Locate the cell with the specified text and output its (x, y) center coordinate. 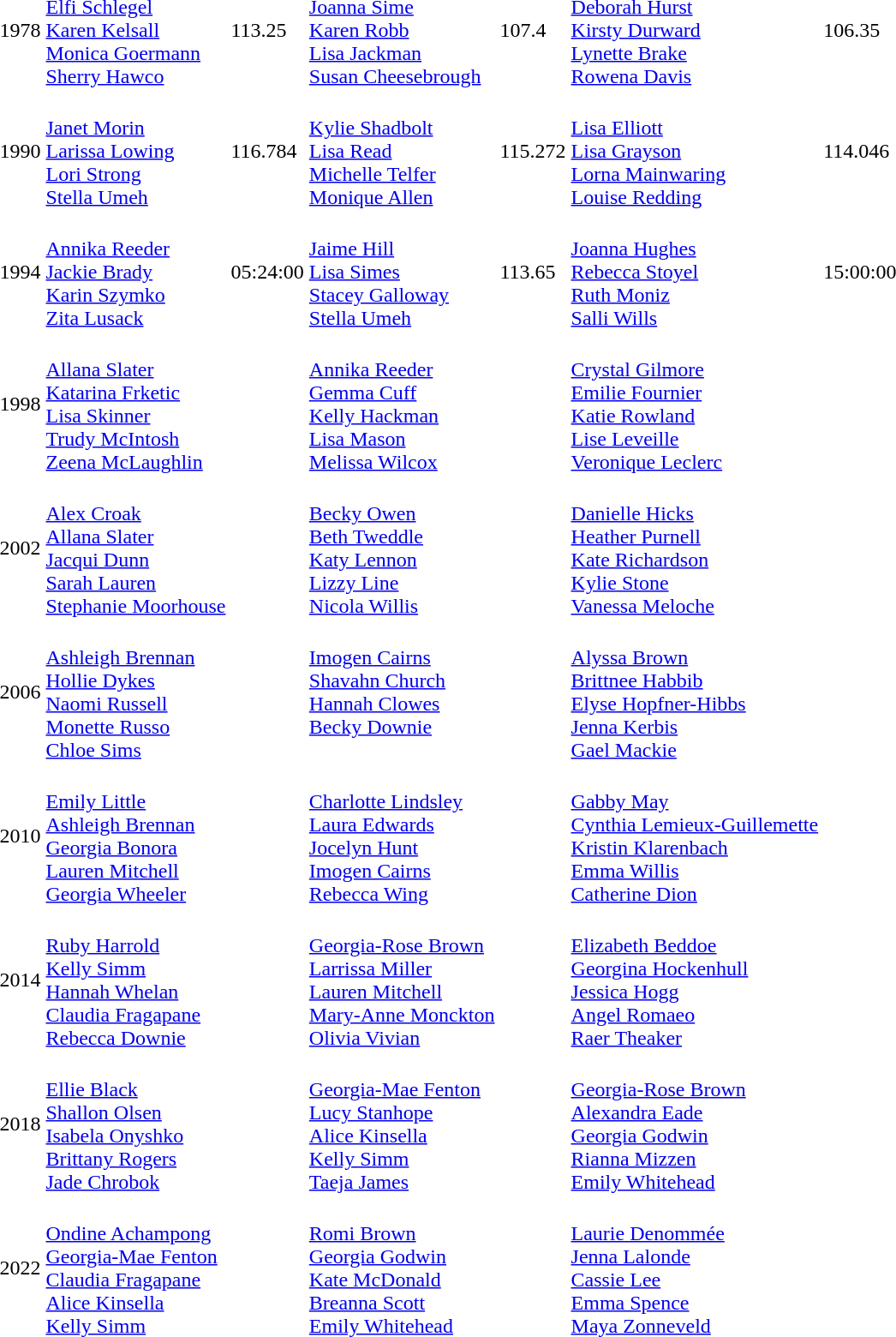
Imogen CairnsShavahn ChurchHannah ClowesBecky Downie (402, 692)
Ruby HarroldKelly SimmHannah WhelanClaudia FragapaneRebecca Downie (135, 980)
Janet MorinLarissa LowingLori StrongStella Umeh (135, 151)
115.272 (533, 151)
Alex CroakAllana SlaterJacqui DunnSarah LaurenStephanie Moorhouse (135, 549)
Becky OwenBeth TweddleKaty LennonLizzy LineNicola Willis (402, 549)
Ashleigh BrennanHollie DykesNaomi RussellMonette RussoChloe Sims (135, 692)
Kylie ShadboltLisa ReadMichelle TelferMonique Allen (402, 151)
Jaime HillLisa SimesStacey GallowayStella Umeh (402, 272)
Annika ReederJackie BradyKarin SzymkoZita Lusack (135, 272)
Allana SlaterKatarina FrketicLisa SkinnerTrudy McIntoshZeena McLaughlin (135, 405)
Lisa ElliottLisa GraysonLorna MainwaringLouise Redding (695, 151)
Annika ReederGemma CuffKelly HackmanLisa MasonMelissa Wilcox (402, 405)
Emily LittleAshleigh BrennanGeorgia BonoraLauren MitchellGeorgia Wheeler (135, 836)
Joanna HughesRebecca StoyelRuth MonizSalli Wills (695, 272)
Ellie BlackShallon OlsenIsabela OnyshkoBrittany RogersJade Chrobok (135, 1124)
Gabby MayCynthia Lemieux-GuillemetteKristin KlarenbachEmma WillisCatherine Dion (695, 836)
Crystal GilmoreEmilie FournierKatie RowlandLise LeveilleVeronique Leclerc (695, 405)
Alyssa BrownBrittnee HabbibElyse Hopfner-HibbsJenna KerbisGael Mackie (695, 692)
Elizabeth BeddoeGeorgina HockenhullJessica HoggAngel RomaeoRaer Theaker (695, 980)
Danielle HicksHeather PurnellKate RichardsonKylie StoneVanessa Meloche (695, 549)
116.784 (267, 151)
05:24:00 (267, 272)
Charlotte LindsleyLaura EdwardsJocelyn HuntImogen CairnsRebecca Wing (402, 836)
Georgia-Rose BrownLarrissa MillerLauren MitchellMary-Anne MoncktonOlivia Vivian (402, 980)
Georgia-Mae FentonLucy StanhopeAlice KinsellaKelly SimmTaeja James (402, 1124)
Georgia-Rose BrownAlexandra EadeGeorgia GodwinRianna MizzenEmily Whitehead (695, 1124)
113.65 (533, 272)
